Return the (X, Y) coordinate for the center point of the cell that contains the specified text.  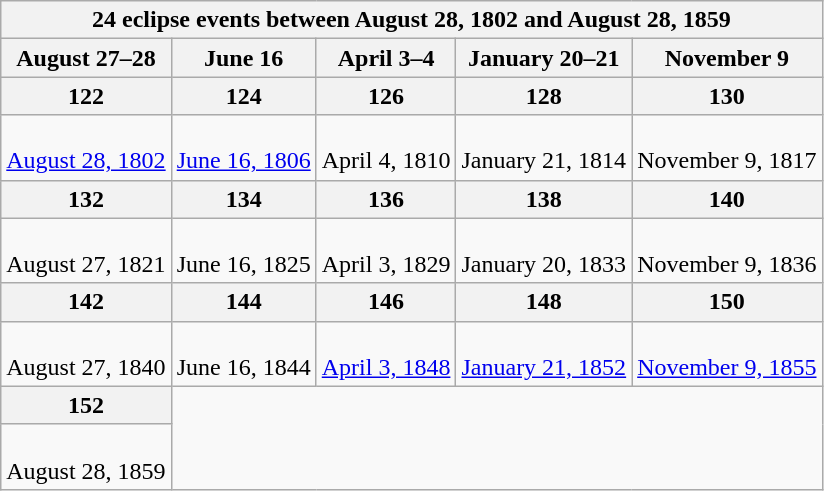
130 (727, 96)
138 (544, 199)
April 3–4 (386, 58)
August 27, 1821 (86, 250)
August 27, 1840 (86, 354)
November 9, 1836 (727, 250)
140 (727, 199)
August 28, 1859 (86, 456)
150 (727, 302)
June 16, 1825 (244, 250)
24 eclipse events between August 28, 1802 and August 28, 1859 (412, 20)
148 (544, 302)
152 (86, 405)
June 16, 1844 (244, 354)
January 21, 1814 (544, 148)
126 (386, 96)
136 (386, 199)
134 (244, 199)
June 16, 1806 (244, 148)
November 9 (727, 58)
November 9, 1855 (727, 354)
April 4, 1810 (386, 148)
132 (86, 199)
January 20–21 (544, 58)
November 9, 1817 (727, 148)
144 (244, 302)
124 (244, 96)
August 28, 1802 (86, 148)
122 (86, 96)
August 27–28 (86, 58)
January 20, 1833 (544, 250)
142 (86, 302)
June 16 (244, 58)
April 3, 1848 (386, 354)
128 (544, 96)
April 3, 1829 (386, 250)
146 (386, 302)
January 21, 1852 (544, 354)
